Output the (x, y) coordinate of the center of the cell containing the given text.  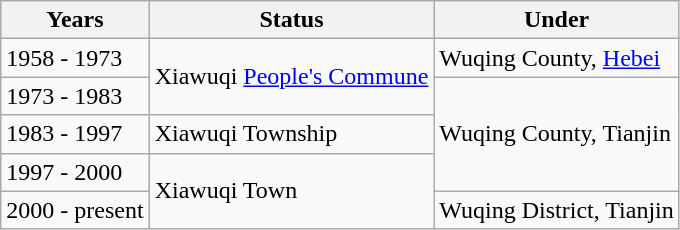
Wuqing County, Tianjin (556, 134)
1958 - 1973 (75, 58)
Years (75, 20)
Wuqing District, Tianjin (556, 210)
Xiawuqi People's Commune (292, 77)
Xiawuqi Township (292, 134)
Wuqing County, Hebei (556, 58)
1973 - 1983 (75, 96)
1997 - 2000 (75, 172)
Status (292, 20)
Xiawuqi Town (292, 191)
1983 - 1997 (75, 134)
2000 - present (75, 210)
Under (556, 20)
